Find where the given text appears and provide that cell's center as (X, Y) coordinate. 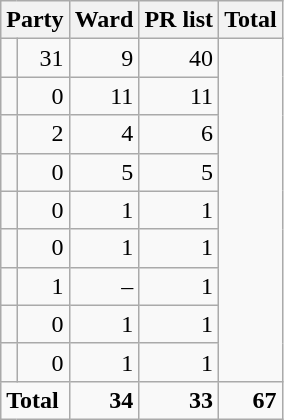
67 (251, 400)
4 (104, 134)
34 (104, 400)
Party (35, 20)
PR list (179, 20)
9 (104, 58)
Ward (104, 20)
6 (179, 134)
2 (43, 134)
33 (179, 400)
31 (43, 58)
40 (179, 58)
– (104, 286)
